Capture the cell that displays the provided text and extract its (X, Y) central coordinate. 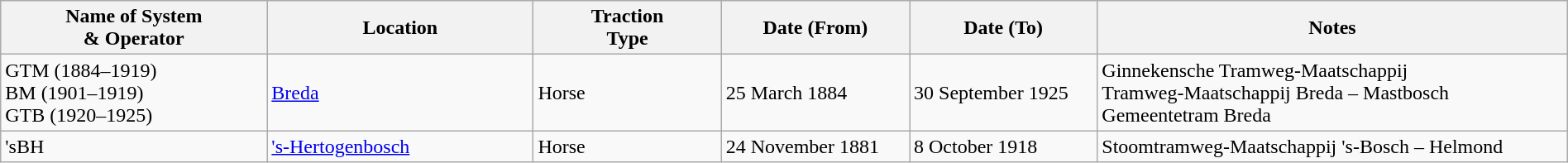
GTM (1884–1919) BM (1901–1919) GTB (1920–1925) (134, 93)
Stoomtramweg-Maatschappij 's-Bosch – Helmond (1332, 146)
'sBH (134, 146)
Location (400, 28)
25 March 1884 (815, 93)
TractionType (627, 28)
Name of System& Operator (134, 28)
30 September 1925 (1004, 93)
24 November 1881 (815, 146)
Notes (1332, 28)
Date (To) (1004, 28)
Date (From) (815, 28)
Breda (400, 93)
8 October 1918 (1004, 146)
's-Hertogenbosch (400, 146)
Ginnekensche Tramweg-Maatschappij Tramweg-Maatschappij Breda – Mastbosch Gemeentetram Breda (1332, 93)
